For the text-containing cell, return its midpoint in (X, Y) coordinate format. 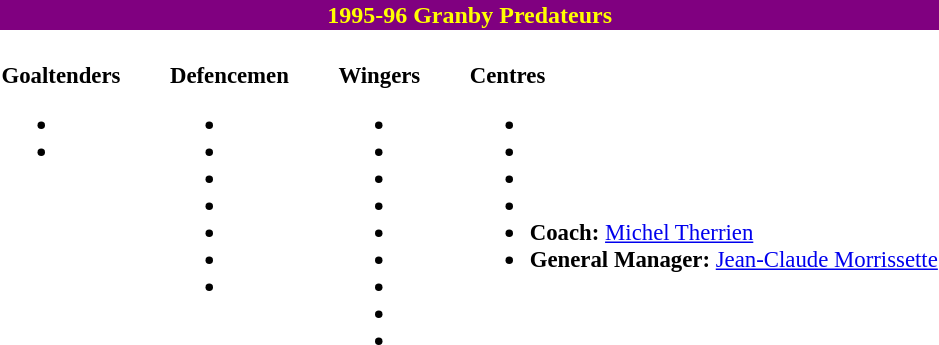
1995-96 Granby Predateurs (470, 15)
